Capture the cell that displays the provided text and extract its (x, y) central coordinate. 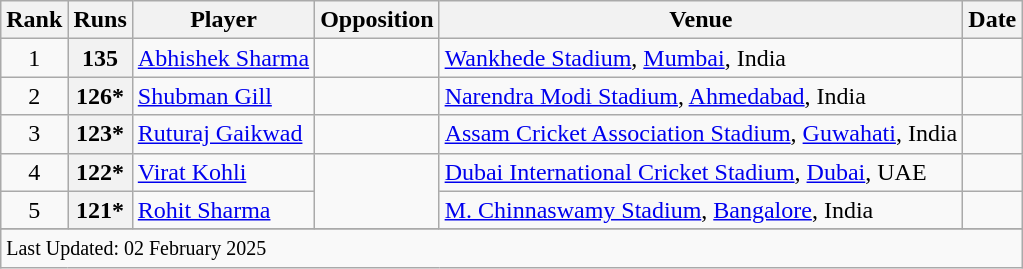
Opposition (377, 20)
126* (100, 96)
Abhishek Sharma (223, 58)
Dubai International Cricket Stadium, Dubai, UAE (701, 172)
Rohit Sharma (223, 210)
135 (100, 58)
Assam Cricket Association Stadium, Guwahati, India (701, 134)
M. Chinnaswamy Stadium, Bangalore, India (701, 210)
Date (992, 20)
3 (34, 134)
Wankhede Stadium, Mumbai, India (701, 58)
Shubman Gill (223, 96)
1 (34, 58)
2 (34, 96)
Narendra Modi Stadium, Ahmedabad, India (701, 96)
4 (34, 172)
123* (100, 134)
Ruturaj Gaikwad (223, 134)
Virat Kohli (223, 172)
Venue (701, 20)
Runs (100, 20)
Player (223, 20)
Last Updated: 02 February 2025 (512, 248)
121* (100, 210)
5 (34, 210)
122* (100, 172)
Rank (34, 20)
